Find where the given text appears and provide that cell's center as (X, Y) coordinate. 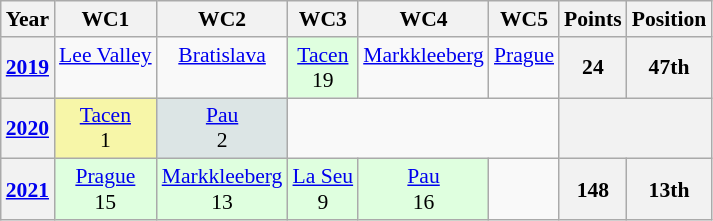
Markkleeberg (424, 68)
Pau 2 (222, 128)
Bratislava (222, 68)
13th (669, 190)
Lee Valley (106, 68)
Prague (524, 68)
24 (593, 68)
Points (593, 19)
WC3 (322, 19)
WC5 (524, 19)
WC1 (106, 19)
2021 (28, 190)
WC2 (222, 19)
Tacen 19 (322, 68)
Prague 15 (106, 190)
Pau 16 (424, 190)
La Seu 9 (322, 190)
47th (669, 68)
2020 (28, 128)
Year (28, 19)
Tacen 1 (106, 128)
Markkleeberg13 (222, 190)
2019 (28, 68)
Position (669, 19)
WC4 (424, 19)
148 (593, 190)
